Return the [X, Y] coordinate for the center point of the cell that contains the specified text.  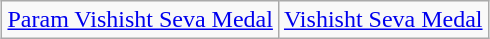
Param Vishisht Seva Medal [140, 20]
Vishisht Seva Medal [383, 20]
